Return [X, Y] of the center of cell containing provided text 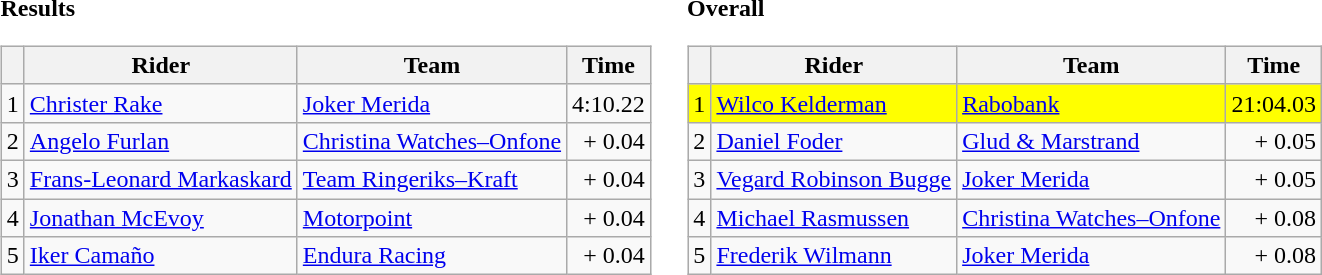
Vegard Robinson Bugge [834, 179]
Rabobank [1092, 103]
Team Ringeriks–Kraft [432, 179]
Christer Rake [160, 103]
Frederik Wilmann [834, 256]
21:04.03 [1274, 103]
Motorpoint [432, 217]
Endura Racing [432, 256]
Daniel Foder [834, 141]
Angelo Furlan [160, 141]
4:10.22 [609, 103]
Michael Rasmussen [834, 217]
Glud & Marstrand [1092, 141]
Wilco Kelderman [834, 103]
Iker Camaño [160, 256]
Frans-Leonard Markaskard [160, 179]
Jonathan McEvoy [160, 217]
